Search for the cell housing the specified text and yield its (x, y) center coordinate. 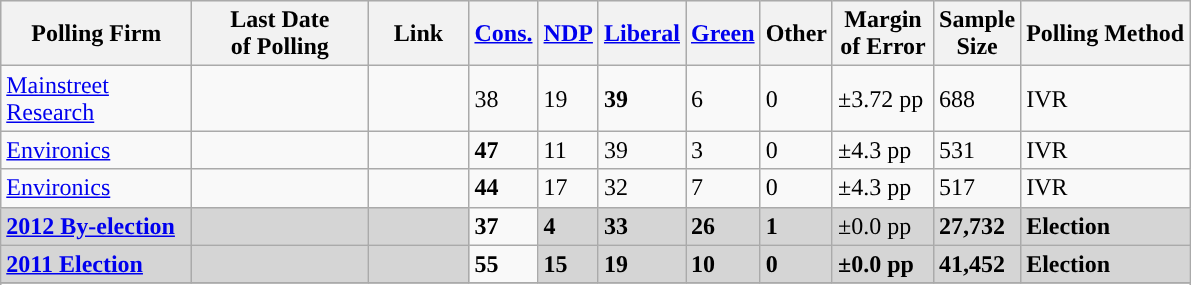
Liberal (642, 34)
26 (724, 226)
3 (724, 150)
Polling Method (1106, 34)
Other (796, 34)
44 (504, 188)
Mainstreet Research (96, 98)
2011 Election (96, 264)
Link (418, 34)
517 (978, 188)
Green (724, 34)
NDP (568, 34)
2012 By-election (96, 226)
33 (642, 226)
SampleSize (978, 34)
531 (978, 150)
Cons. (504, 34)
55 (504, 264)
688 (978, 98)
47 (504, 150)
38 (504, 98)
Polling Firm (96, 34)
4 (568, 226)
41,452 (978, 264)
6 (724, 98)
Last Dateof Polling (280, 34)
Marginof Error (882, 34)
17 (568, 188)
37 (504, 226)
15 (568, 264)
32 (642, 188)
11 (568, 150)
27,732 (978, 226)
7 (724, 188)
±3.72 pp (882, 98)
10 (724, 264)
1 (796, 226)
